Return the [x, y] coordinate for the center point of the cell that contains the specified text.  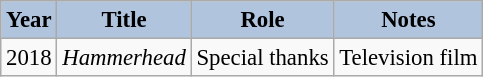
2018 [29, 58]
Year [29, 20]
Hammerhead [124, 58]
Special thanks [262, 58]
Role [262, 20]
Title [124, 20]
Notes [408, 20]
Television film [408, 58]
